Return (X, Y) of the center of cell containing provided text 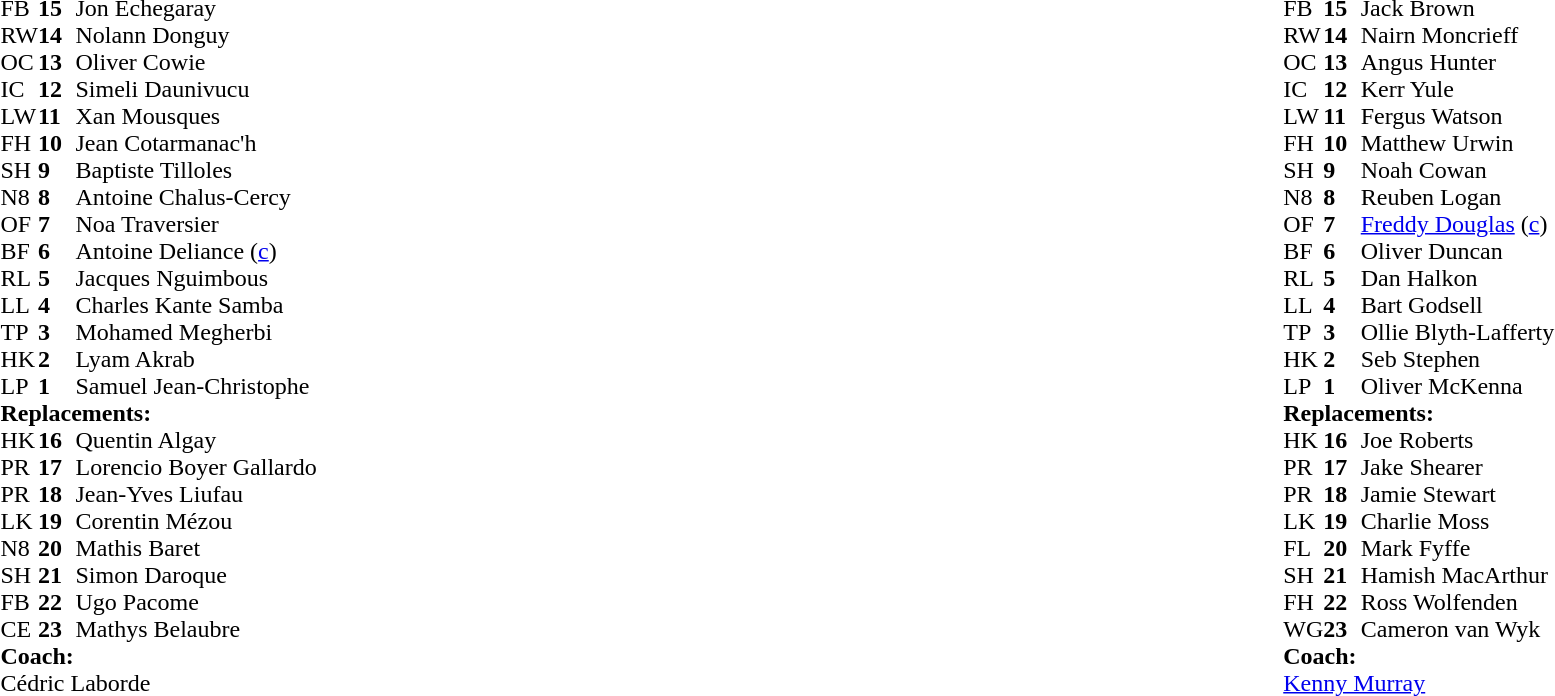
Nolann Donguy (196, 36)
Freddy Douglas (c) (1458, 224)
CE (19, 630)
Mathys Belaubre (196, 630)
Mathis Baret (196, 548)
Seb Stephen (1458, 360)
Fergus Watson (1458, 116)
Samuel Jean-Christophe (196, 386)
Oliver Duncan (1458, 252)
Mark Fyffe (1458, 548)
Quentin Algay (196, 440)
WG (1303, 630)
Bart Godsell (1458, 306)
Lyam Akrab (196, 360)
Xan Mousques (196, 116)
Antoine Chalus-Cercy (196, 198)
Simeli Daunivucu (196, 90)
Baptiste Tilloles (196, 170)
Charles Kante Samba (196, 306)
Reuben Logan (1458, 198)
Jacques Nguimbous (196, 278)
Lorencio Boyer Gallardo (196, 468)
Oliver McKenna (1458, 386)
Antoine Deliance (c) (196, 252)
Ugo Pacome (196, 602)
Nairn Moncrieff (1458, 36)
Ross Wolfenden (1458, 602)
FL (1303, 548)
Charlie Moss (1458, 522)
Ollie Blyth-Lafferty (1458, 332)
Simon Daroque (196, 576)
Jake Shearer (1458, 468)
Jamie Stewart (1458, 494)
Cameron van Wyk (1458, 630)
Joe Roberts (1458, 440)
Mohamed Megherbi (196, 332)
Noa Traversier (196, 224)
Kerr Yule (1458, 90)
Oliver Cowie (196, 62)
Hamish MacArthur (1458, 576)
Noah Cowan (1458, 170)
Matthew Urwin (1458, 144)
Jean Cotarmanac'h (196, 144)
Corentin Mézou (196, 522)
Angus Hunter (1458, 62)
Jean-Yves Liufau (196, 494)
Dan Halkon (1458, 278)
FB (19, 602)
